Find where the given text appears and provide that cell's center as (x, y) coordinate. 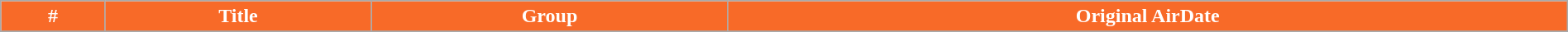
Original AirDate (1148, 16)
# (53, 16)
Title (238, 16)
Group (549, 16)
